Find where the given text appears and provide that cell's center as (X, Y) coordinate. 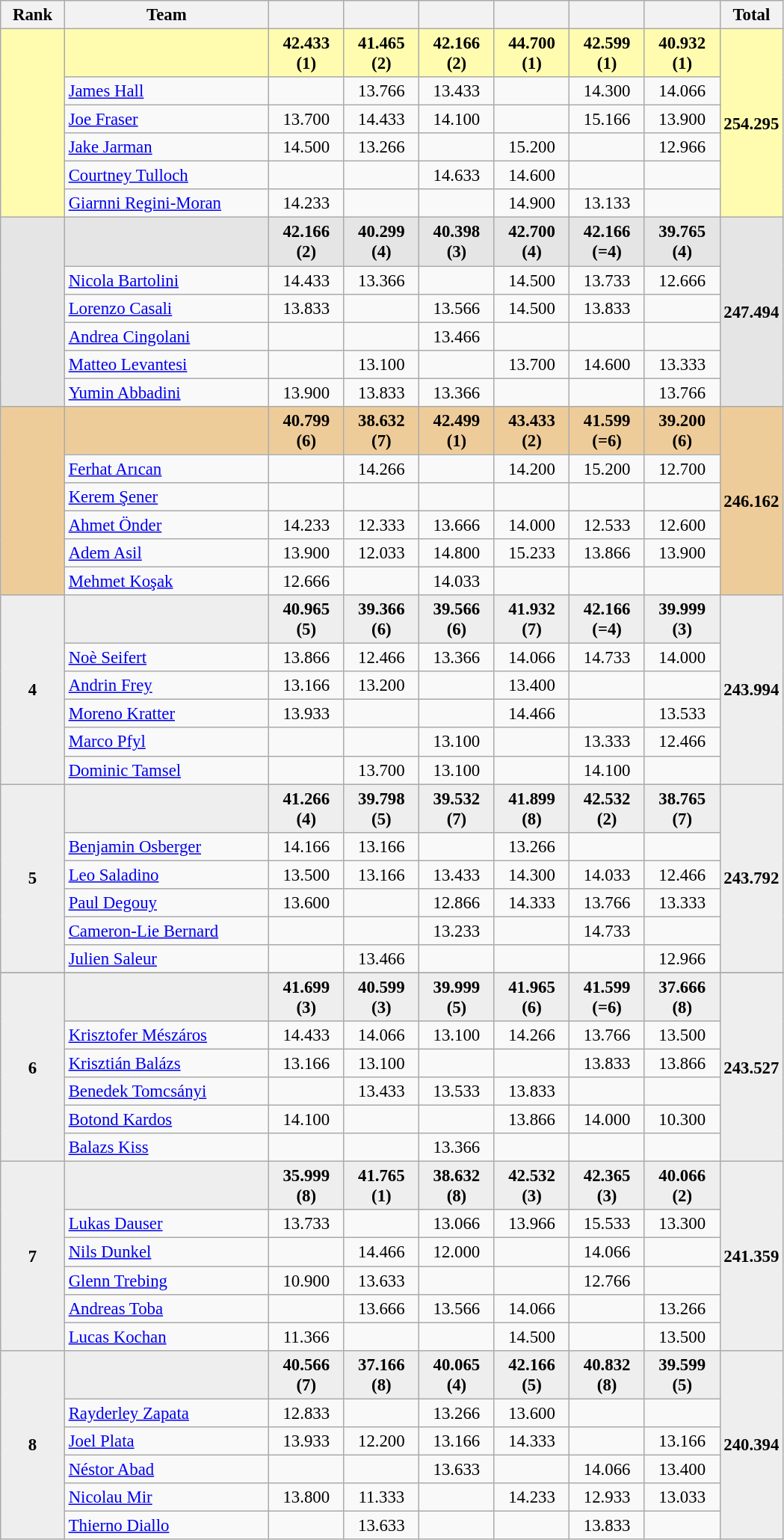
13.233 (457, 931)
39.599 (5) (682, 1374)
12.333 (381, 525)
Rayderley Zapata (166, 1413)
43.433 (2) (532, 431)
13.033 (682, 1497)
12.200 (381, 1441)
Joe Fraser (166, 120)
40.932 (1) (682, 54)
Andrin Frey (166, 686)
11.333 (381, 1497)
240.394 (752, 1444)
42.499 (1) (457, 431)
Mehmet Koşak (166, 582)
39.999 (3) (682, 619)
40.066 (2) (682, 1186)
14.166 (306, 846)
Krisztofer Mészáros (166, 1035)
39.999 (5) (457, 997)
12.533 (607, 525)
241.359 (752, 1256)
13.300 (682, 1224)
Thierno Diallo (166, 1525)
5 (33, 879)
40.566 (7) (306, 1374)
39.566 (6) (457, 619)
41.965 (6) (532, 997)
40.398 (3) (457, 242)
Andreas Toba (166, 1308)
8 (33, 1444)
Courtney Tulloch (166, 176)
Jake Jarman (166, 147)
41.699 (3) (306, 997)
37.666 (8) (682, 997)
44.700 (1) (532, 54)
Yumin Abbadini (166, 392)
39.765 (4) (682, 242)
35.999 (8) (306, 1186)
15.533 (607, 1224)
15.166 (607, 120)
42.599 (1) (607, 54)
Paul Degouy (166, 903)
13.800 (306, 1497)
37.166 (8) (381, 1374)
Balazs Kiss (166, 1148)
12.866 (457, 903)
14.900 (532, 204)
41.899 (8) (532, 809)
38.632 (7) (381, 431)
247.494 (752, 312)
Joel Plata (166, 1441)
12.600 (682, 525)
4 (33, 689)
254.295 (752, 124)
12.766 (607, 1281)
Rank (33, 15)
Kerem Şener (166, 497)
Glenn Trebing (166, 1281)
11.366 (306, 1337)
Total (752, 15)
42.433 (1) (306, 54)
14.200 (532, 469)
Botond Kardos (166, 1120)
42.700 (4) (532, 242)
Adem Asil (166, 553)
12.700 (682, 469)
243.994 (752, 689)
Dominic Tamsel (166, 770)
38.765 (7) (682, 809)
243.792 (752, 879)
Team (166, 15)
246.162 (752, 501)
Lukas Dauser (166, 1224)
Krisztián Balázs (166, 1064)
Marco Pfyl (166, 742)
39.366 (6) (381, 619)
42.166 (5) (532, 1374)
41.932 (7) (532, 619)
13.066 (457, 1224)
Nicola Bartolini (166, 280)
10.300 (682, 1120)
Ferhat Arıcan (166, 469)
39.798 (5) (381, 809)
40.965 (5) (306, 619)
38.632 (8) (457, 1186)
40.065 (4) (457, 1374)
10.900 (306, 1281)
41.465 (2) (381, 54)
15.233 (532, 553)
42.532 (2) (607, 809)
13.133 (607, 204)
40.599 (3) (381, 997)
Benedek Tomcsányi (166, 1091)
6 (33, 1068)
Giarnni Regini-Moran (166, 204)
Moreno Kratter (166, 714)
39.532 (7) (457, 809)
39.200 (6) (682, 431)
41.266 (4) (306, 809)
Leo Saladino (166, 875)
Ahmet Önder (166, 525)
12.000 (457, 1252)
Matteo Levantesi (166, 364)
Nils Dunkel (166, 1252)
40.832 (8) (607, 1374)
Lorenzo Casali (166, 308)
James Hall (166, 91)
Cameron-Lie Bernard (166, 931)
40.299 (4) (381, 242)
14.800 (457, 553)
12.833 (306, 1413)
42.532 (3) (532, 1186)
Néstor Abad (166, 1469)
243.527 (752, 1068)
Nicolau Mir (166, 1497)
12.933 (607, 1497)
Benjamin Osberger (166, 846)
Andrea Cingolani (166, 336)
13.966 (532, 1224)
14.633 (457, 176)
Noè Seifert (166, 658)
Lucas Kochan (166, 1337)
7 (33, 1256)
13.200 (381, 686)
41.765 (1) (381, 1186)
Julien Saleur (166, 959)
42.365 (3) (607, 1186)
12.033 (381, 553)
40.799 (6) (306, 431)
